Pinpoint the cell where the given text exists, returning its [X, Y] midpoint coordinate. 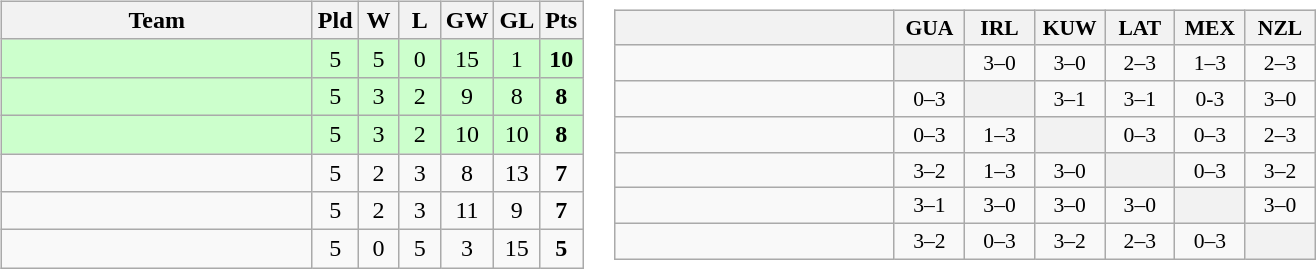
GW [467, 20]
W [378, 20]
Team [156, 20]
NZL [1280, 28]
KUW [1070, 28]
11 [467, 211]
13 [517, 173]
Pts [562, 20]
L [420, 20]
GL [517, 20]
1 [517, 58]
Pld [335, 20]
GUA [929, 28]
MEX [1210, 28]
IRL [999, 28]
0-3 [1210, 99]
LAT [1140, 28]
